For the text-containing cell, return its midpoint in [x, y] coordinate format. 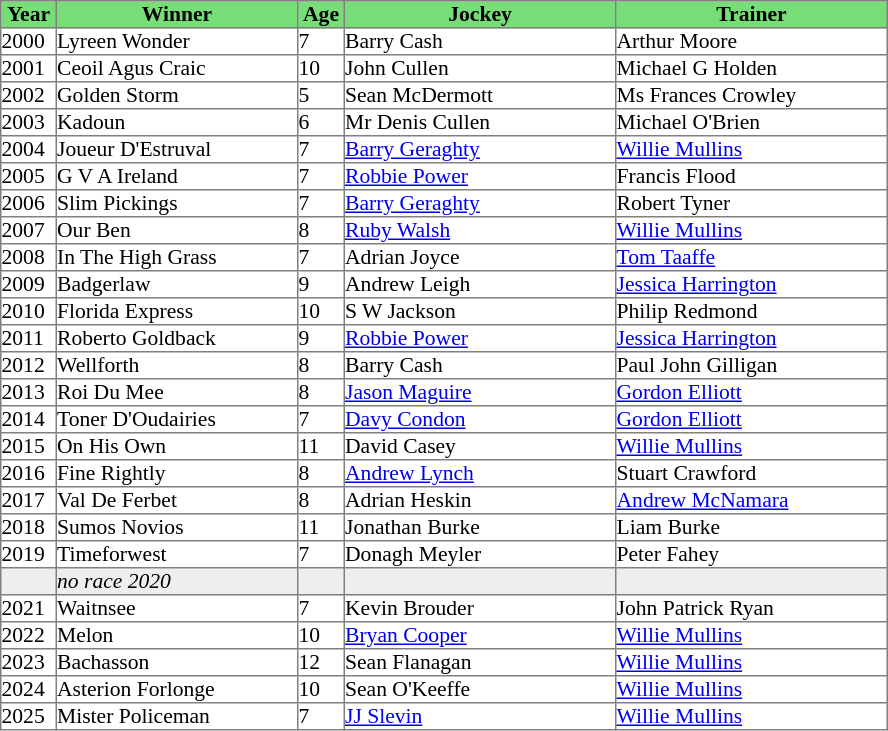
Year [29, 14]
Peter Fahey [752, 554]
2001 [29, 68]
2012 [29, 366]
Timeforwest [177, 554]
Sean McDermott [480, 96]
2010 [29, 312]
John Cullen [480, 68]
Arthur Moore [752, 42]
Bryan Cooper [480, 636]
Davy Condon [480, 420]
Toner D'Oudairies [177, 420]
Donagh Meyler [480, 554]
2024 [29, 690]
2009 [29, 284]
2004 [29, 150]
Ruby Walsh [480, 230]
Roberto Goldback [177, 338]
Winner [177, 14]
2008 [29, 258]
2002 [29, 96]
Andrew Leigh [480, 284]
Sean O'Keeffe [480, 690]
2014 [29, 420]
Francis Flood [752, 176]
2003 [29, 122]
S W Jackson [480, 312]
12 [321, 662]
Florida Express [177, 312]
Adrian Joyce [480, 258]
Philip Redmond [752, 312]
2013 [29, 392]
2021 [29, 608]
Ceoil Agus Craic [177, 68]
Jonathan Burke [480, 528]
2025 [29, 716]
2007 [29, 230]
Waitnsee [177, 608]
Golden Storm [177, 96]
Sean Flanagan [480, 662]
Liam Burke [752, 528]
JJ Slevin [480, 716]
Bachasson [177, 662]
2015 [29, 446]
2006 [29, 204]
2018 [29, 528]
Robert Tyner [752, 204]
Age [321, 14]
Fine Rightly [177, 474]
Sumos Novios [177, 528]
2016 [29, 474]
Paul John Gilligan [752, 366]
Adrian Heskin [480, 500]
G V A Ireland [177, 176]
2019 [29, 554]
Melon [177, 636]
Joueur D'Estruval [177, 150]
Stuart Crawford [752, 474]
5 [321, 96]
John Patrick Ryan [752, 608]
Val De Ferbet [177, 500]
no race 2020 [177, 582]
David Casey [480, 446]
Our Ben [177, 230]
Mister Policeman [177, 716]
2022 [29, 636]
Kevin Brouder [480, 608]
6 [321, 122]
Ms Frances Crowley [752, 96]
Michael G Holden [752, 68]
Andrew McNamara [752, 500]
Lyreen Wonder [177, 42]
2023 [29, 662]
In The High Grass [177, 258]
2017 [29, 500]
Mr Denis Cullen [480, 122]
Roi Du Mee [177, 392]
Tom Taaffe [752, 258]
2005 [29, 176]
Asterion Forlonge [177, 690]
Trainer [752, 14]
Wellforth [177, 366]
Michael O'Brien [752, 122]
Slim Pickings [177, 204]
Kadoun [177, 122]
Jason Maguire [480, 392]
Andrew Lynch [480, 474]
Badgerlaw [177, 284]
On His Own [177, 446]
2000 [29, 42]
2011 [29, 338]
Jockey [480, 14]
